Extract the [x, y] coordinate from the center of the cell holding the provided text.  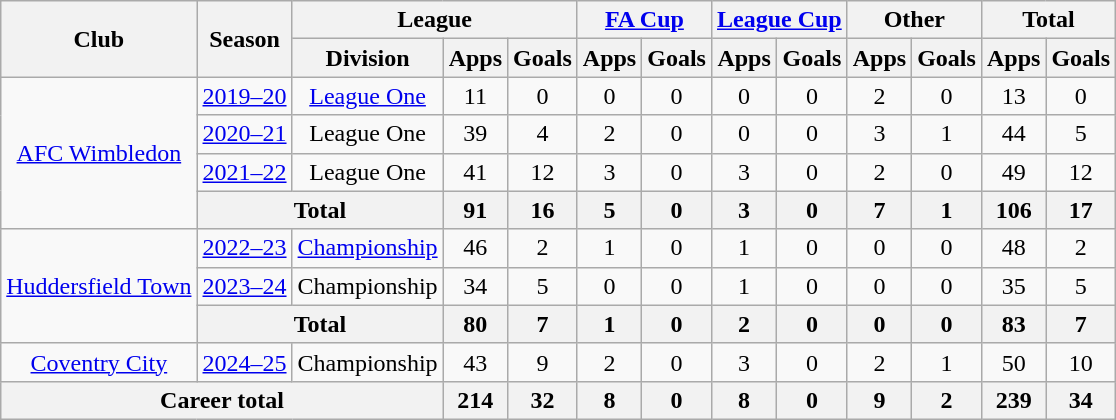
41 [475, 172]
49 [1013, 172]
2024–25 [244, 362]
Coventry City [99, 362]
13 [1013, 96]
League Cup [779, 20]
League [434, 20]
80 [475, 324]
Career total [222, 400]
2019–20 [244, 96]
2022–23 [244, 248]
4 [543, 134]
39 [475, 134]
Club [99, 39]
Division [368, 58]
11 [475, 96]
48 [1013, 248]
214 [475, 400]
50 [1013, 362]
AFC Wimbledon [99, 153]
Huddersfield Town [99, 286]
FA Cup [644, 20]
17 [1081, 210]
106 [1013, 210]
Season [244, 39]
32 [543, 400]
46 [475, 248]
2021–22 [244, 172]
83 [1013, 324]
44 [1013, 134]
2023–24 [244, 286]
2020–21 [244, 134]
10 [1081, 362]
91 [475, 210]
239 [1013, 400]
16 [543, 210]
Other [914, 20]
35 [1013, 286]
43 [475, 362]
